Pinpoint the cell where the given text exists, returning its (x, y) midpoint coordinate. 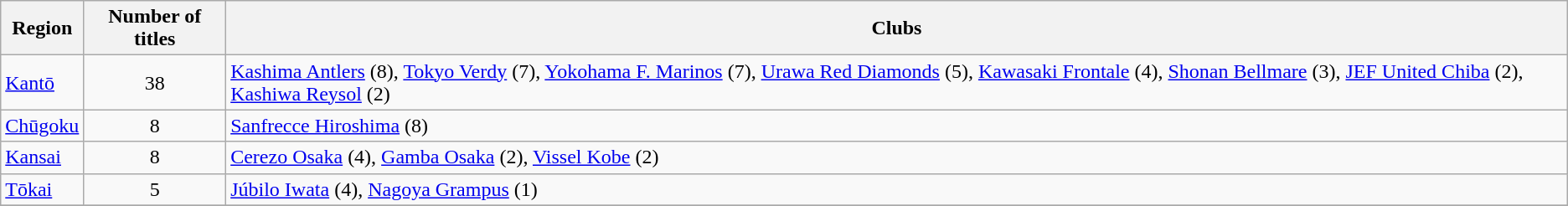
Kantō (42, 82)
Number of titles (155, 28)
38 (155, 82)
Region (42, 28)
5 (155, 189)
Kansai (42, 157)
Júbilo Iwata (4), Nagoya Grampus (1) (897, 189)
Cerezo Osaka (4), Gamba Osaka (2), Vissel Kobe (2) (897, 157)
Chūgoku (42, 126)
Tōkai (42, 189)
Sanfrecce Hiroshima (8) (897, 126)
Clubs (897, 28)
